Capture the cell that displays the provided text and extract its [x, y] central coordinate. 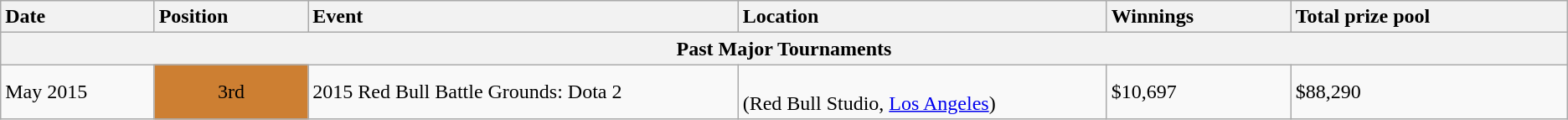
Date [77, 17]
$10,697 [1199, 92]
Position [231, 17]
Location [922, 17]
Past Major Tournaments [784, 49]
$88,290 [1429, 92]
2015 Red Bull Battle Grounds: Dota 2 [523, 92]
Event [523, 17]
(Red Bull Studio, Los Angeles) [922, 92]
May 2015 [77, 92]
Total prize pool [1429, 17]
Winnings [1199, 17]
3rd [231, 92]
